Search for the cell housing the specified text and yield its (X, Y) center coordinate. 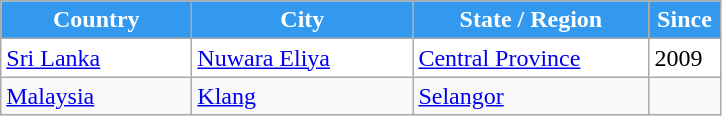
Since (684, 20)
Country (96, 20)
Central Province (531, 58)
Malaysia (96, 96)
2009 (684, 58)
Sri Lanka (96, 58)
Klang (302, 96)
Selangor (531, 96)
Nuwara Eliya (302, 58)
City (302, 20)
State / Region (531, 20)
